Pinpoint the cell where the given text exists, returning its [X, Y] midpoint coordinate. 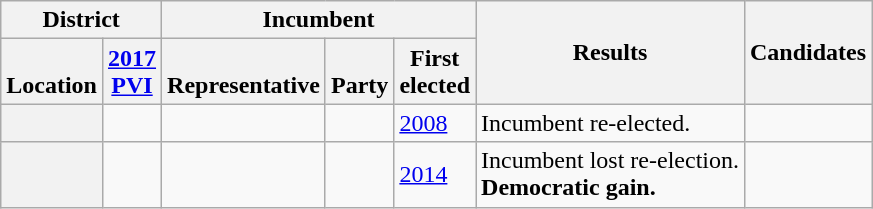
Results [610, 52]
Representative [244, 72]
District [82, 20]
Candidates [808, 52]
2017PVI [132, 72]
Party [359, 72]
Incumbent lost re-election.Democratic gain. [610, 174]
Location [52, 72]
Incumbent re-elected. [610, 123]
2014 [435, 174]
Incumbent [319, 20]
2008 [435, 123]
Firstelected [435, 72]
